Pinpoint the cell where the given text exists, returning its [x, y] midpoint coordinate. 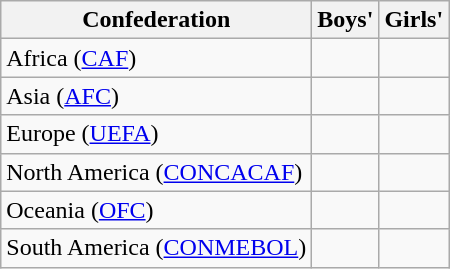
Confederation [156, 20]
Europe (UEFA) [156, 134]
Oceania (OFC) [156, 210]
Asia (AFC) [156, 96]
North America (CONCACAF) [156, 172]
Africa (CAF) [156, 58]
South America (CONMEBOL) [156, 248]
Girls' [414, 20]
Boys' [346, 20]
